Output the (X, Y) coordinate of the center of the cell containing the given text.  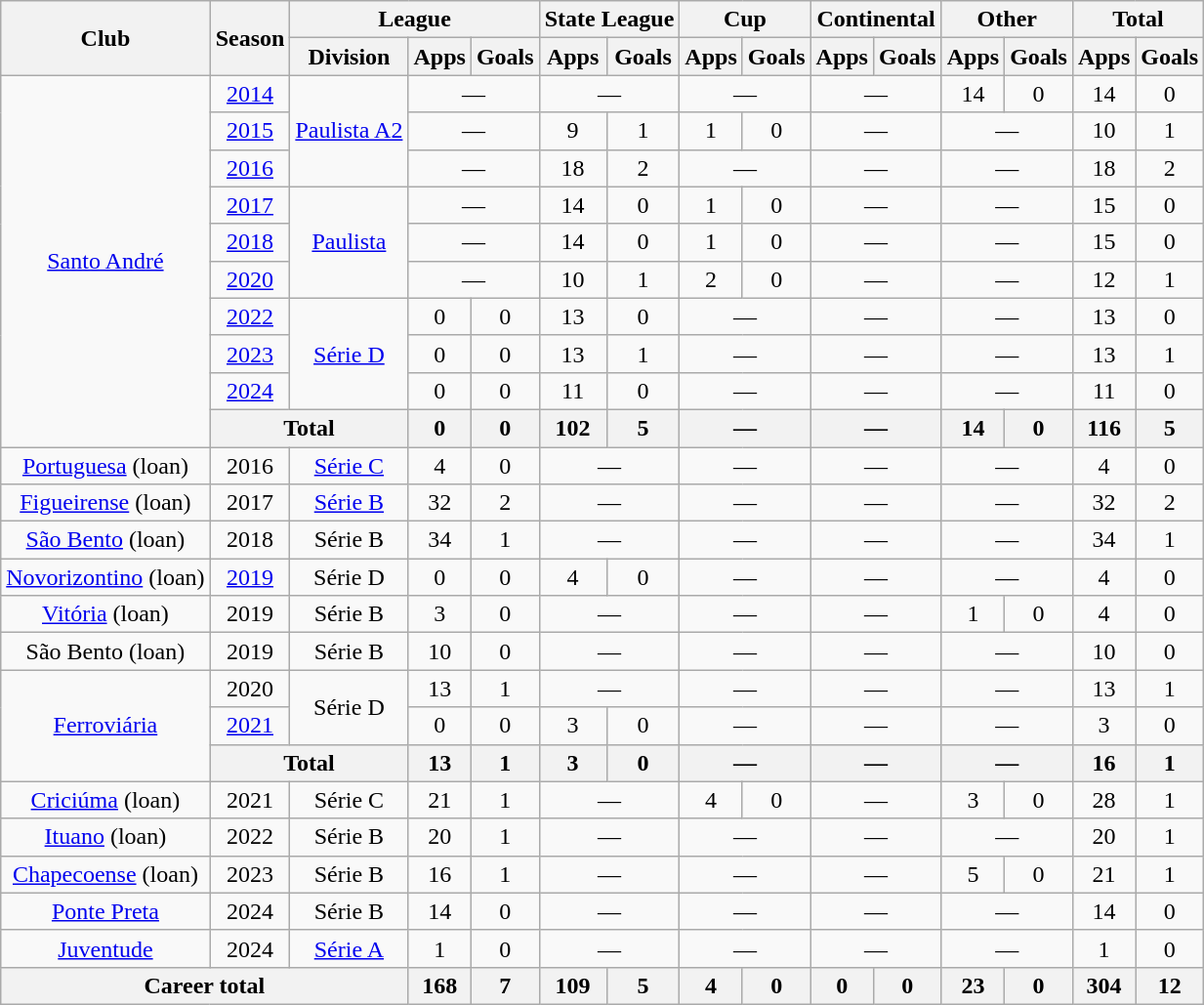
Career total (205, 985)
109 (572, 985)
Figueirense (loan) (105, 503)
Série A (350, 948)
Ituano (loan) (105, 837)
7 (505, 985)
2015 (250, 131)
304 (1103, 985)
Season (250, 38)
Chapecoense (loan) (105, 874)
Division (350, 57)
116 (1103, 428)
Vitória (loan) (105, 614)
2014 (250, 94)
102 (572, 428)
Paulista (350, 242)
168 (439, 985)
28 (1103, 800)
Juventude (105, 948)
Club (105, 38)
State League (609, 20)
Santo André (105, 262)
9 (572, 131)
Other (1007, 20)
23 (973, 985)
Portuguesa (loan) (105, 466)
Novorizontino (loan) (105, 577)
League (414, 20)
Continental (876, 20)
Ferroviária (105, 726)
Paulista A2 (350, 131)
Ponte Preta (105, 911)
Cup (745, 20)
Criciúma (loan) (105, 800)
